Find where the given text appears and provide that cell's center as (X, Y) coordinate. 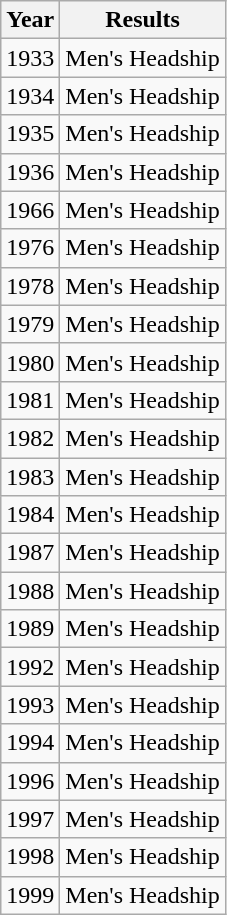
1978 (30, 286)
1981 (30, 400)
1996 (30, 781)
1988 (30, 591)
1936 (30, 172)
1987 (30, 553)
1989 (30, 629)
1999 (30, 895)
1998 (30, 857)
1934 (30, 96)
1982 (30, 438)
1997 (30, 819)
1980 (30, 362)
Year (30, 20)
1984 (30, 515)
1994 (30, 743)
1992 (30, 667)
1993 (30, 705)
Results (142, 20)
1966 (30, 210)
1933 (30, 58)
1979 (30, 324)
1976 (30, 248)
1983 (30, 477)
1935 (30, 134)
